Search for the cell housing the specified text and yield its [x, y] center coordinate. 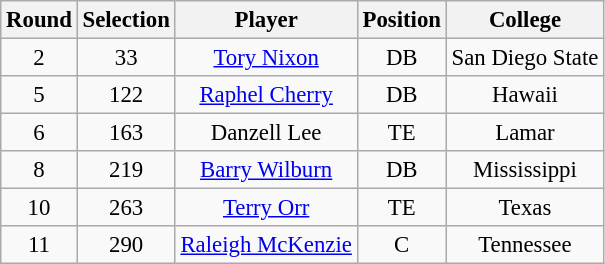
Texas [524, 208]
163 [126, 133]
2 [39, 58]
11 [39, 245]
8 [39, 170]
290 [126, 245]
Player [266, 20]
Raleigh McKenzie [266, 245]
10 [39, 208]
33 [126, 58]
Danzell Lee [266, 133]
College [524, 20]
Tory Nixon [266, 58]
263 [126, 208]
122 [126, 95]
Raphel Cherry [266, 95]
San Diego State [524, 58]
Mississippi [524, 170]
Hawaii [524, 95]
Selection [126, 20]
219 [126, 170]
Tennessee [524, 245]
Position [402, 20]
C [402, 245]
Lamar [524, 133]
Terry Orr [266, 208]
Barry Wilburn [266, 170]
5 [39, 95]
6 [39, 133]
Round [39, 20]
